Determine the (X, Y) coordinate at the center of the cell enclosing the given text.  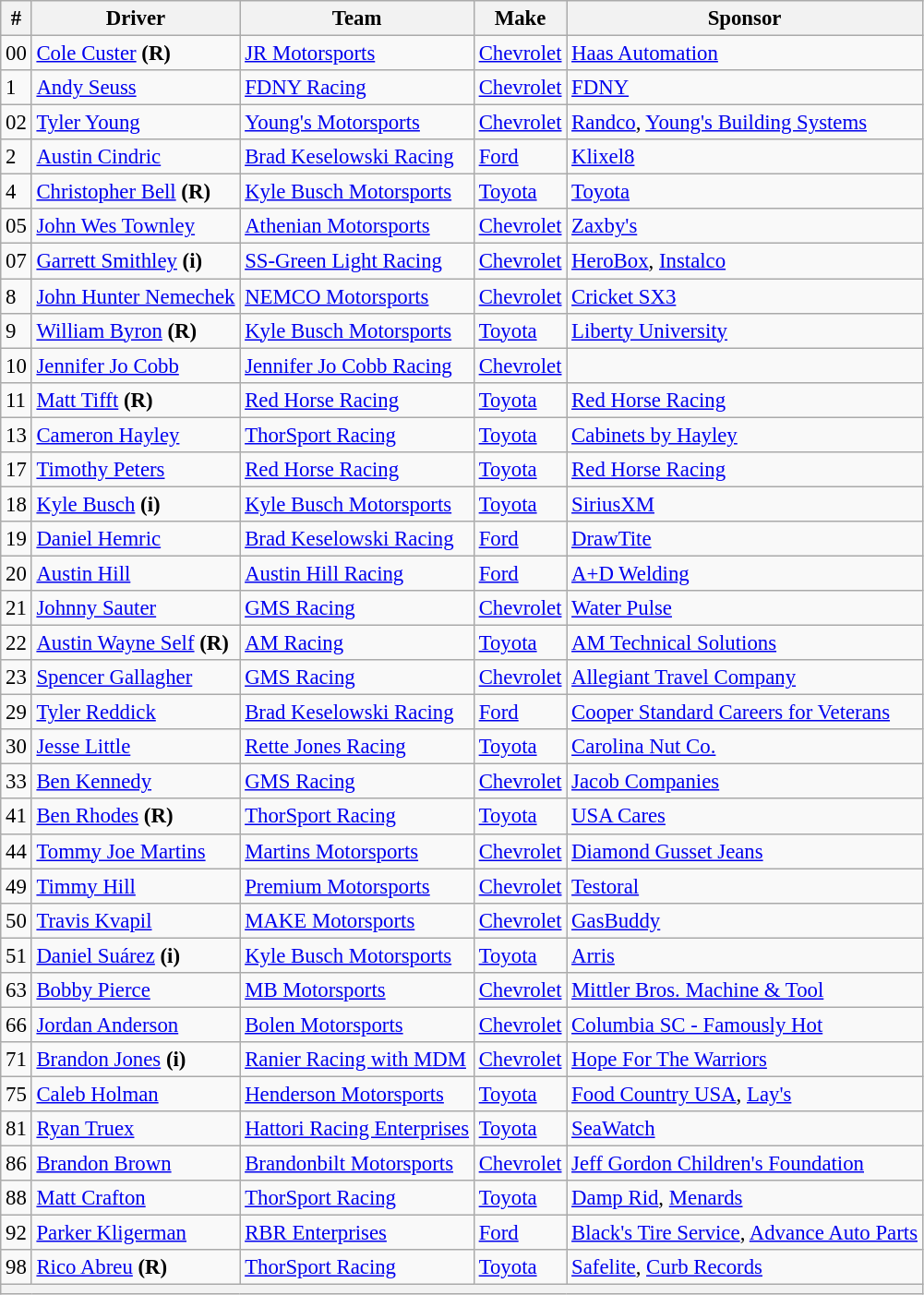
13 (17, 435)
Tyler Young (136, 123)
Martins Motorsports (357, 851)
Young's Motorsports (357, 123)
Zaxby's (745, 226)
William Byron (R) (136, 330)
Parker Kligerman (136, 1233)
Christopher Bell (R) (136, 192)
9 (17, 330)
Carolina Nut Co. (745, 747)
Caleb Holman (136, 1094)
Columbia SC - Famously Hot (745, 1025)
Rette Jones Racing (357, 747)
8 (17, 296)
Tommy Joe Martins (136, 851)
Bobby Pierce (136, 990)
30 (17, 747)
Brandon Jones (i) (136, 1060)
Hattori Racing Enterprises (357, 1129)
66 (17, 1025)
17 (17, 470)
SS-Green Light Racing (357, 261)
HeroBox, Instalco (745, 261)
Black's Tire Service, Advance Auto Parts (745, 1233)
Testoral (745, 886)
33 (17, 782)
Haas Automation (745, 54)
Diamond Gusset Jeans (745, 851)
05 (17, 226)
98 (17, 1267)
Ranier Racing with MDM (357, 1060)
FDNY (745, 88)
John Hunter Nemechek (136, 296)
# (17, 18)
Andy Seuss (136, 88)
20 (17, 573)
Brandonbilt Motorsports (357, 1164)
07 (17, 261)
SiriusXM (745, 504)
Garrett Smithley (i) (136, 261)
23 (17, 677)
Austin Cindric (136, 157)
Jennifer Jo Cobb Racing (357, 366)
Rico Abreu (R) (136, 1267)
Austin Hill (136, 573)
Allegiant Travel Company (745, 677)
Matt Tifft (R) (136, 400)
Cole Custer (R) (136, 54)
A+D Welding (745, 573)
Matt Crafton (136, 1198)
Austin Wayne Self (R) (136, 643)
Jacob Companies (745, 782)
Arris (745, 955)
29 (17, 713)
75 (17, 1094)
Team (357, 18)
18 (17, 504)
71 (17, 1060)
Daniel Hemric (136, 539)
Ryan Truex (136, 1129)
Jesse Little (136, 747)
AM Technical Solutions (745, 643)
Bolen Motorsports (357, 1025)
Safelite, Curb Records (745, 1267)
NEMCO Motorsports (357, 296)
51 (17, 955)
Cameron Hayley (136, 435)
AM Racing (357, 643)
Liberty University (745, 330)
Randco, Young's Building Systems (745, 123)
John Wes Townley (136, 226)
Ben Rhodes (R) (136, 817)
Cooper Standard Careers for Veterans (745, 713)
50 (17, 920)
Ben Kennedy (136, 782)
JR Motorsports (357, 54)
Jennifer Jo Cobb (136, 366)
Sponsor (745, 18)
Spencer Gallagher (136, 677)
Henderson Motorsports (357, 1094)
63 (17, 990)
Brandon Brown (136, 1164)
Timmy Hill (136, 886)
FDNY Racing (357, 88)
10 (17, 366)
41 (17, 817)
44 (17, 851)
Premium Motorsports (357, 886)
Cabinets by Hayley (745, 435)
Jordan Anderson (136, 1025)
4 (17, 192)
88 (17, 1198)
92 (17, 1233)
Mittler Bros. Machine & Tool (745, 990)
19 (17, 539)
Athenian Motorsports (357, 226)
1 (17, 88)
Driver (136, 18)
Travis Kvapil (136, 920)
Kyle Busch (i) (136, 504)
Make (520, 18)
02 (17, 123)
11 (17, 400)
Klixel8 (745, 157)
Jeff Gordon Children's Foundation (745, 1164)
SeaWatch (745, 1129)
Timothy Peters (136, 470)
USA Cares (745, 817)
81 (17, 1129)
DrawTite (745, 539)
Damp Rid, Menards (745, 1198)
Food Country USA, Lay's (745, 1094)
49 (17, 886)
Daniel Suárez (i) (136, 955)
86 (17, 1164)
RBR Enterprises (357, 1233)
MAKE Motorsports (357, 920)
MB Motorsports (357, 990)
21 (17, 608)
Austin Hill Racing (357, 573)
Hope For The Warriors (745, 1060)
Tyler Reddick (136, 713)
Water Pulse (745, 608)
Cricket SX3 (745, 296)
00 (17, 54)
2 (17, 157)
GasBuddy (745, 920)
22 (17, 643)
Johnny Sauter (136, 608)
